Pinpoint the cell where the given text exists, returning its [x, y] midpoint coordinate. 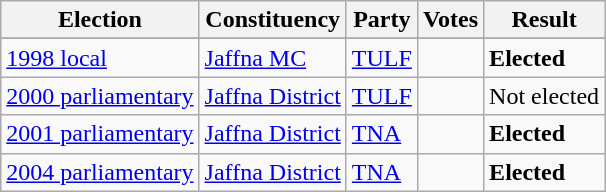
Jaffna MC [272, 58]
1998 local [100, 58]
Not elected [544, 96]
Election [100, 20]
2000 parliamentary [100, 96]
2001 parliamentary [100, 134]
Result [544, 20]
2004 parliamentary [100, 172]
Votes [450, 20]
Party [382, 20]
Constituency [272, 20]
